Return the [x, y] coordinate for the center point of the cell that contains the specified text.  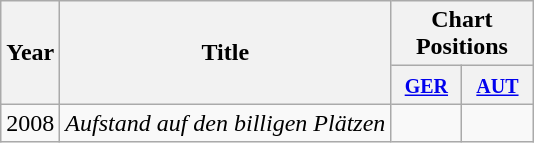
Year [30, 52]
Aufstand auf den billigen Plätzen [226, 123]
2008 [30, 123]
AUT [498, 85]
Chart Positions [462, 34]
Title [226, 52]
GER [426, 85]
